Locate the cell with the specified text and output its (X, Y) center coordinate. 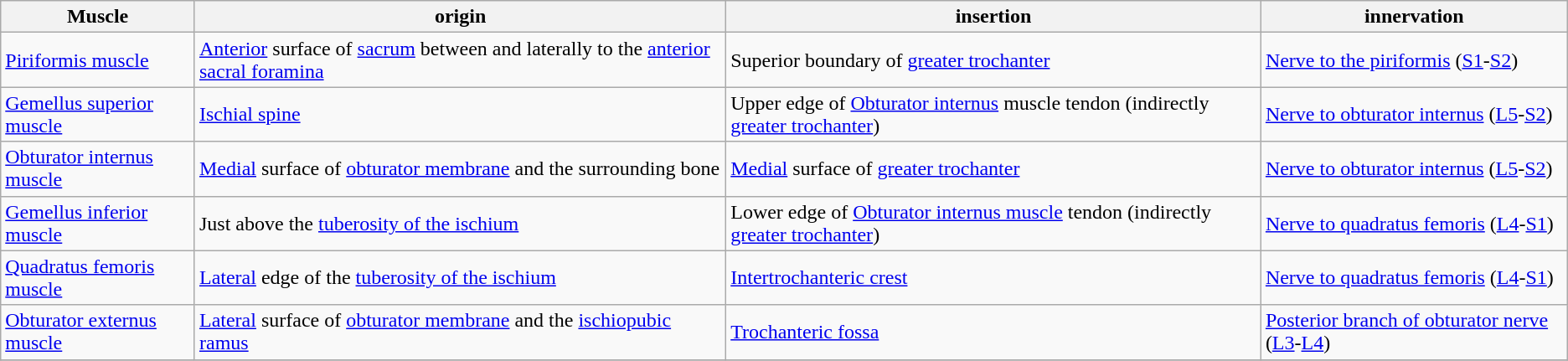
Superior boundary of greater trochanter (993, 60)
Upper edge of Obturator internus muscle tendon (indirectly greater trochanter) (993, 114)
innervation (1414, 17)
Gemellus superior muscle (98, 114)
origin (460, 17)
Obturator externus muscle (98, 332)
Muscle (98, 17)
Just above the tuberosity of the ischium (460, 223)
Quadratus femoris muscle (98, 278)
Intertrochanteric crest (993, 278)
Anterior surface of sacrum between and laterally to the anterior sacral foramina (460, 60)
Trochanteric fossa (993, 332)
Gemellus inferior muscle (98, 223)
Obturator internus muscle (98, 169)
Lateral surface of obturator membrane and the ischiopubic ramus (460, 332)
Nerve to the piriformis (S1-S2) (1414, 60)
Medial surface of obturator membrane and the surrounding bone (460, 169)
Lateral edge of the tuberosity of the ischium (460, 278)
Medial surface of greater trochanter (993, 169)
Piriformis muscle (98, 60)
insertion (993, 17)
Lower edge of Obturator internus muscle tendon (indirectly greater trochanter) (993, 223)
Ischial spine (460, 114)
Posterior branch of obturator nerve (L3-L4) (1414, 332)
